Identify which cell holds the provided text, then report its (x, y) central coordinate. 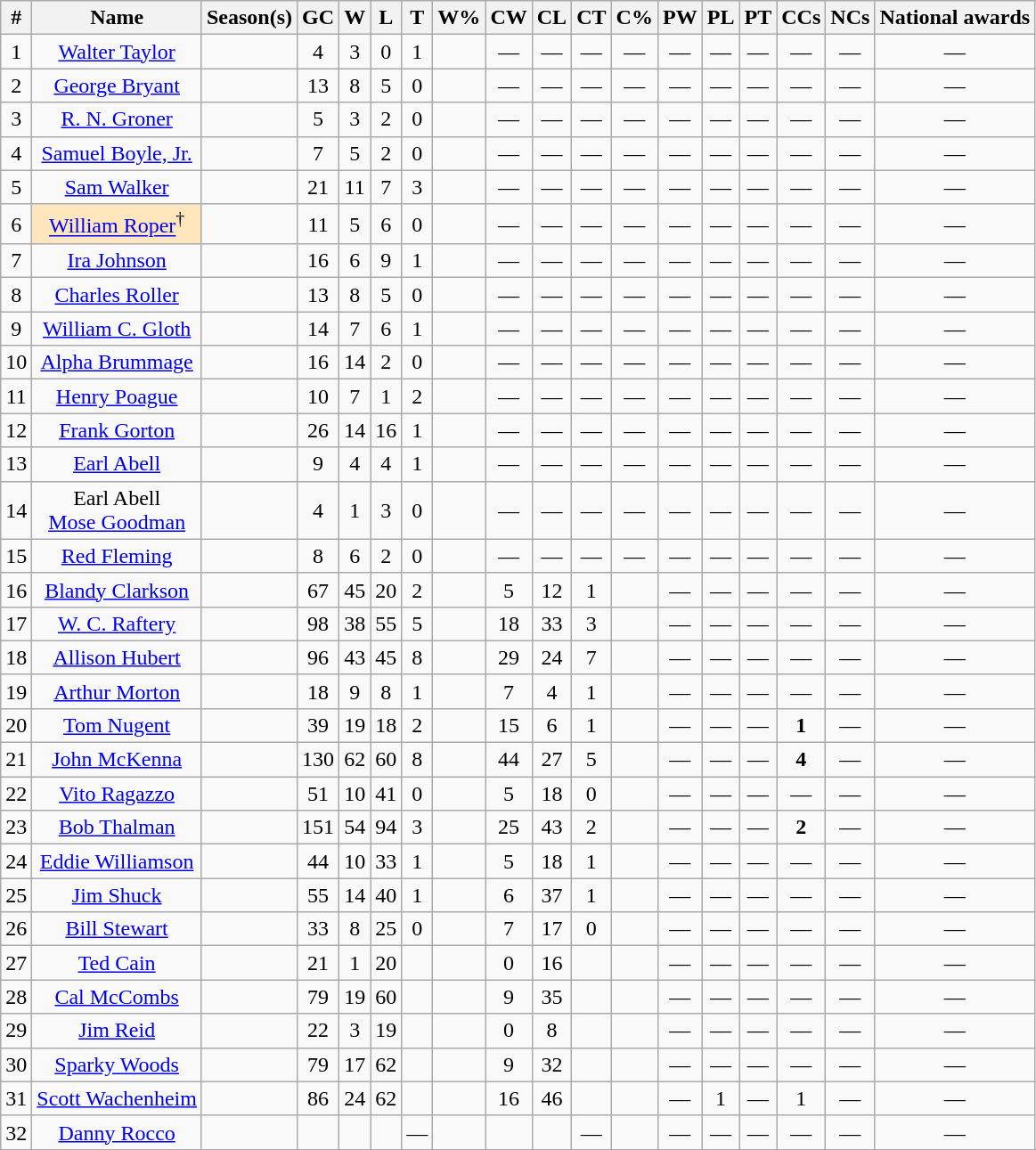
Bill Stewart (118, 929)
96 (319, 657)
37 (551, 895)
Arthur Morton (118, 691)
Jim Reid (118, 1031)
Charles Roller (118, 295)
Ira Johnson (118, 261)
23 (16, 828)
W. C. Raftery (118, 624)
T (417, 18)
38 (355, 624)
George Bryant (118, 86)
35 (551, 997)
Sparky Woods (118, 1064)
86 (319, 1098)
R. N. Groner (118, 119)
Samuel Boyle, Jr. (118, 153)
PL (721, 18)
41 (387, 794)
Allison Hubert (118, 657)
Red Fleming (118, 556)
130 (319, 760)
# (16, 18)
Blandy Clarkson (118, 590)
Walter Taylor (118, 52)
Cal McCombs (118, 997)
94 (387, 828)
Sam Walker (118, 187)
William Roper† (118, 224)
Earl Abell (118, 464)
William C. Gloth (118, 329)
CCs (802, 18)
CL (551, 18)
151 (319, 828)
Danny Rocco (118, 1132)
Vito Ragazzo (118, 794)
CW (509, 18)
CT (591, 18)
39 (319, 725)
54 (355, 828)
National awards (955, 18)
Alpha Brummage (118, 363)
Scott Wachenheim (118, 1098)
46 (551, 1098)
John McKenna (118, 760)
40 (387, 895)
28 (16, 997)
C% (634, 18)
L (387, 18)
Bob Thalman (118, 828)
Earl AbellMose Goodman (118, 510)
W (355, 18)
67 (319, 590)
31 (16, 1098)
98 (319, 624)
Henry Poague (118, 396)
Jim Shuck (118, 895)
51 (319, 794)
Frank Gorton (118, 430)
30 (16, 1064)
Eddie Williamson (118, 861)
NCs (850, 18)
Season(s) (249, 18)
Ted Cain (118, 963)
Tom Nugent (118, 725)
GC (319, 18)
PW (680, 18)
PT (758, 18)
W% (460, 18)
Name (118, 18)
